Scan for the cell matching the given text and deliver its (X, Y) coordinate at center. 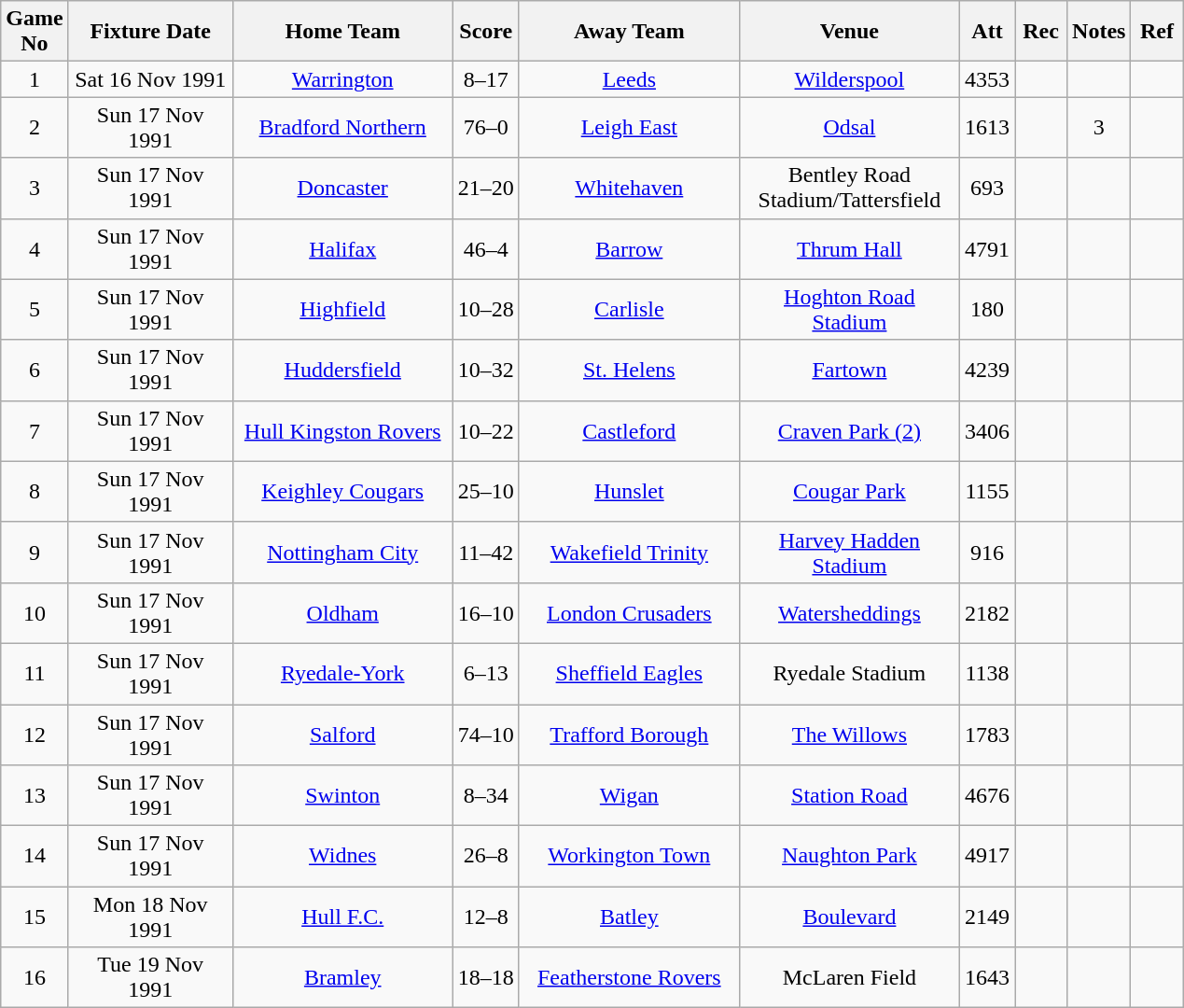
8–17 (485, 79)
Wigan (629, 795)
Barrow (629, 248)
Home Team (342, 32)
Score (485, 32)
1613 (987, 127)
Castleford (629, 431)
10–32 (485, 370)
Featherstone Rovers (629, 978)
Doncaster (342, 189)
Naughton Park (849, 857)
76–0 (485, 127)
2149 (987, 917)
693 (987, 189)
Boulevard (849, 917)
12 (35, 734)
Fixture Date (150, 32)
Att (987, 32)
180 (987, 310)
Craven Park (2) (849, 431)
4791 (987, 248)
Ryedale-York (342, 674)
Notes (1099, 32)
Widnes (342, 857)
Batley (629, 917)
1 (35, 79)
McLaren Field (849, 978)
Hunslet (629, 491)
74–10 (485, 734)
Odsal (849, 127)
Leigh East (629, 127)
Wilderspool (849, 79)
21–20 (485, 189)
46–4 (485, 248)
1783 (987, 734)
Rec (1041, 32)
London Crusaders (629, 612)
Hull Kingston Rovers (342, 431)
Warrington (342, 79)
11 (35, 674)
18–18 (485, 978)
3406 (987, 431)
14 (35, 857)
Leeds (629, 79)
Trafford Borough (629, 734)
1643 (987, 978)
Watersheddings (849, 612)
4917 (987, 857)
St. Helens (629, 370)
Bramley (342, 978)
25–10 (485, 491)
Tue 19 Nov 1991 (150, 978)
Fartown (849, 370)
9 (35, 553)
1138 (987, 674)
Bradford Northern (342, 127)
Salford (342, 734)
11–42 (485, 553)
Away Team (629, 32)
Ref (1157, 32)
10 (35, 612)
Mon 18 Nov 1991 (150, 917)
10–22 (485, 431)
Workington Town (629, 857)
Keighley Cougars (342, 491)
Hoghton Road Stadium (849, 310)
2 (35, 127)
5 (35, 310)
Thrum Hall (849, 248)
The Willows (849, 734)
15 (35, 917)
Sheffield Eagles (629, 674)
4353 (987, 79)
Halifax (342, 248)
Sat 16 Nov 1991 (150, 79)
Huddersfield (342, 370)
8–34 (485, 795)
4676 (987, 795)
Hull F.C. (342, 917)
6–13 (485, 674)
4239 (987, 370)
4 (35, 248)
Harvey Hadden Stadium (849, 553)
Highfield (342, 310)
10–28 (485, 310)
6 (35, 370)
13 (35, 795)
Swinton (342, 795)
Station Road (849, 795)
7 (35, 431)
Ryedale Stadium (849, 674)
16 (35, 978)
Whitehaven (629, 189)
2182 (987, 612)
Bentley Road Stadium/Tattersfield (849, 189)
16–10 (485, 612)
916 (987, 553)
12–8 (485, 917)
Cougar Park (849, 491)
Venue (849, 32)
Carlisle (629, 310)
Nottingham City (342, 553)
1155 (987, 491)
Oldham (342, 612)
Wakefield Trinity (629, 553)
8 (35, 491)
26–8 (485, 857)
Game No (35, 32)
